Pinpoint the cell where the given text exists, returning its [x, y] midpoint coordinate. 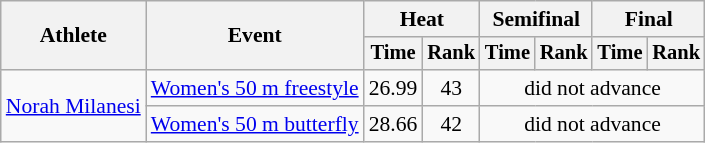
Women's 50 m freestyle [255, 88]
Heat [422, 19]
Norah Milanesi [74, 106]
28.66 [394, 124]
Final [648, 19]
Athlete [74, 36]
42 [451, 124]
43 [451, 88]
Women's 50 m butterfly [255, 124]
Event [255, 36]
Semifinal [536, 19]
26.99 [394, 88]
